Identify which cell holds the provided text, then report its (x, y) central coordinate. 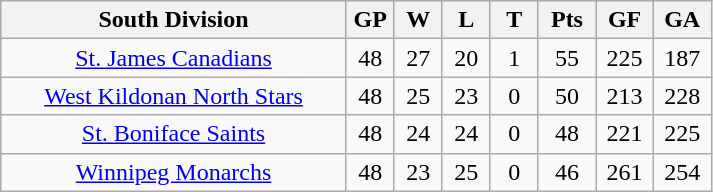
Pts (567, 20)
1 (514, 58)
Winnipeg Monarchs (174, 172)
20 (466, 58)
GA (682, 20)
St. James Canadians (174, 58)
221 (625, 134)
228 (682, 96)
West Kildonan North Stars (174, 96)
South Division (174, 20)
50 (567, 96)
GF (625, 20)
W (418, 20)
27 (418, 58)
213 (625, 96)
St. Boniface Saints (174, 134)
GP (370, 20)
254 (682, 172)
55 (567, 58)
187 (682, 58)
T (514, 20)
261 (625, 172)
46 (567, 172)
L (466, 20)
